Search for the cell housing the specified text and yield its [X, Y] center coordinate. 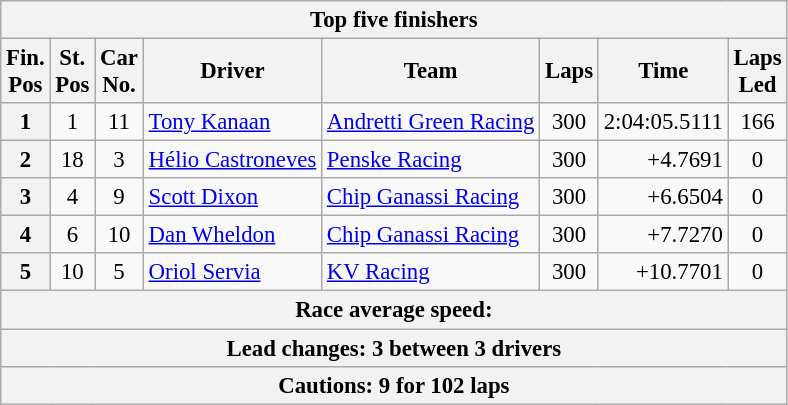
Race average speed: [394, 310]
166 [758, 122]
Andretti Green Racing [431, 122]
CarNo. [120, 72]
Lead changes: 3 between 3 drivers [394, 348]
18 [72, 160]
+6.6504 [663, 197]
+4.7691 [663, 160]
Time [663, 72]
Top five finishers [394, 20]
9 [120, 197]
Fin.Pos [26, 72]
6 [72, 235]
Team [431, 72]
LapsLed [758, 72]
+7.7270 [663, 235]
+10.7701 [663, 273]
Hélio Castroneves [232, 160]
Dan Wheldon [232, 235]
Oriol Servia [232, 273]
Laps [570, 72]
St.Pos [72, 72]
Tony Kanaan [232, 122]
Cautions: 9 for 102 laps [394, 385]
KV Racing [431, 273]
Scott Dixon [232, 197]
11 [120, 122]
Driver [232, 72]
Penske Racing [431, 160]
2:04:05.5111 [663, 122]
2 [26, 160]
